For the text-containing cell, return its midpoint in [X, Y] coordinate format. 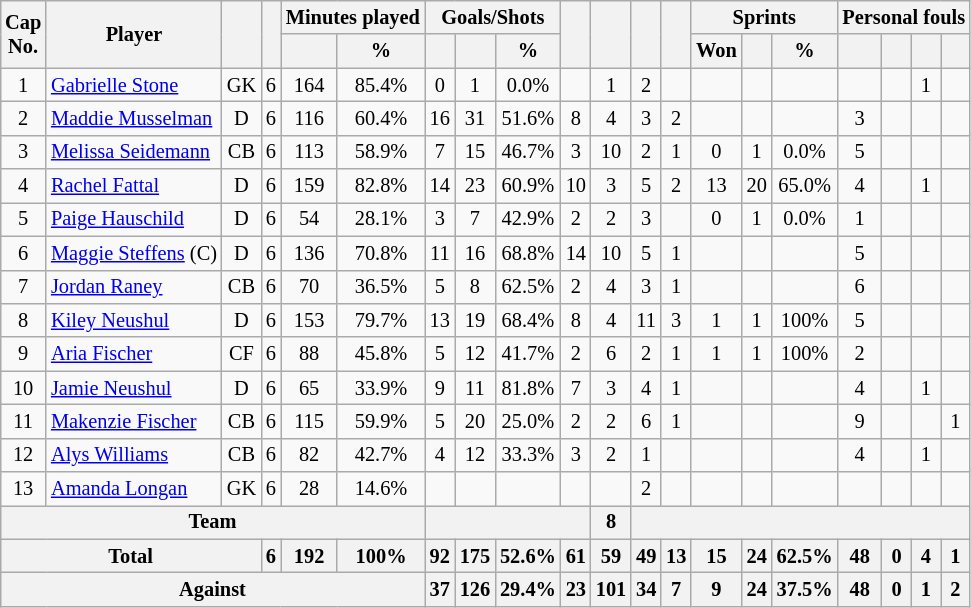
88 [309, 354]
28 [309, 489]
46.7% [528, 152]
116 [309, 118]
37 [440, 589]
Personal fouls [904, 17]
Minutes played [353, 17]
42.7% [380, 455]
82.8% [380, 186]
113 [309, 152]
34 [646, 589]
49 [646, 556]
192 [309, 556]
54 [309, 219]
19 [475, 320]
25.0% [528, 421]
33.3% [528, 455]
65.0% [805, 186]
Sprints [764, 17]
28.1% [380, 219]
70 [309, 287]
Total [130, 556]
Amanda Longan [134, 489]
Goals/Shots [493, 17]
CapNo. [23, 34]
Melissa Seidemann [134, 152]
Team [212, 522]
Jordan Raney [134, 287]
Kiley Neushul [134, 320]
164 [309, 85]
29.4% [528, 589]
153 [309, 320]
136 [309, 253]
85.4% [380, 85]
68.4% [528, 320]
14.6% [380, 489]
42.9% [528, 219]
115 [309, 421]
Paige Hauschild [134, 219]
92 [440, 556]
Maddie Musselman [134, 118]
65 [309, 388]
70.8% [380, 253]
52.6% [528, 556]
Aria Fischer [134, 354]
36.5% [380, 287]
Makenzie Fischer [134, 421]
159 [309, 186]
Against [212, 589]
126 [475, 589]
82 [309, 455]
81.8% [528, 388]
Maggie Steffens (C) [134, 253]
60.4% [380, 118]
59.9% [380, 421]
Gabrielle Stone [134, 85]
41.7% [528, 354]
101 [611, 589]
58.9% [380, 152]
37.5% [805, 589]
68.8% [528, 253]
61 [576, 556]
45.8% [380, 354]
Won [716, 51]
CF [242, 354]
Alys Williams [134, 455]
Player [134, 34]
60.9% [528, 186]
31 [475, 118]
59 [611, 556]
33.9% [380, 388]
Jamie Neushul [134, 388]
51.6% [528, 118]
175 [475, 556]
79.7% [380, 320]
Rachel Fattal [134, 186]
